Find where the given text appears and provide that cell's center as (X, Y) coordinate. 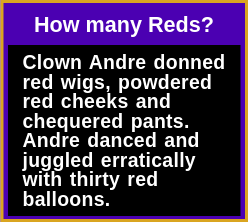
Clown Andre donnedred wigs, powderedred cheeks andchequered pants.Andre danced andjuggled erraticallywith thirty redballoons. (124, 130)
How many Reds? (124, 24)
